Return the [X, Y] coordinate for the center point of the cell that contains the specified text.  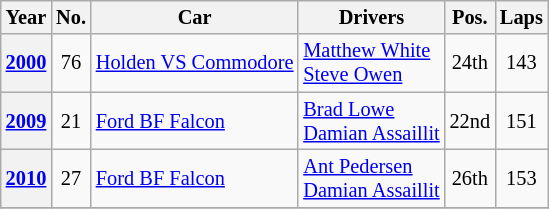
Car [195, 17]
Laps [522, 17]
26th [470, 178]
Pos. [470, 17]
153 [522, 178]
Holden VS Commodore [195, 63]
2009 [26, 121]
2000 [26, 63]
Drivers [371, 17]
No. [71, 17]
27 [71, 178]
Ant Pedersen Damian Assaillit [371, 178]
21 [71, 121]
143 [522, 63]
151 [522, 121]
Brad Lowe Damian Assaillit [371, 121]
24th [470, 63]
Matthew White Steve Owen [371, 63]
2010 [26, 178]
Year [26, 17]
22nd [470, 121]
76 [71, 63]
